Return (x, y) of the center of cell containing provided text 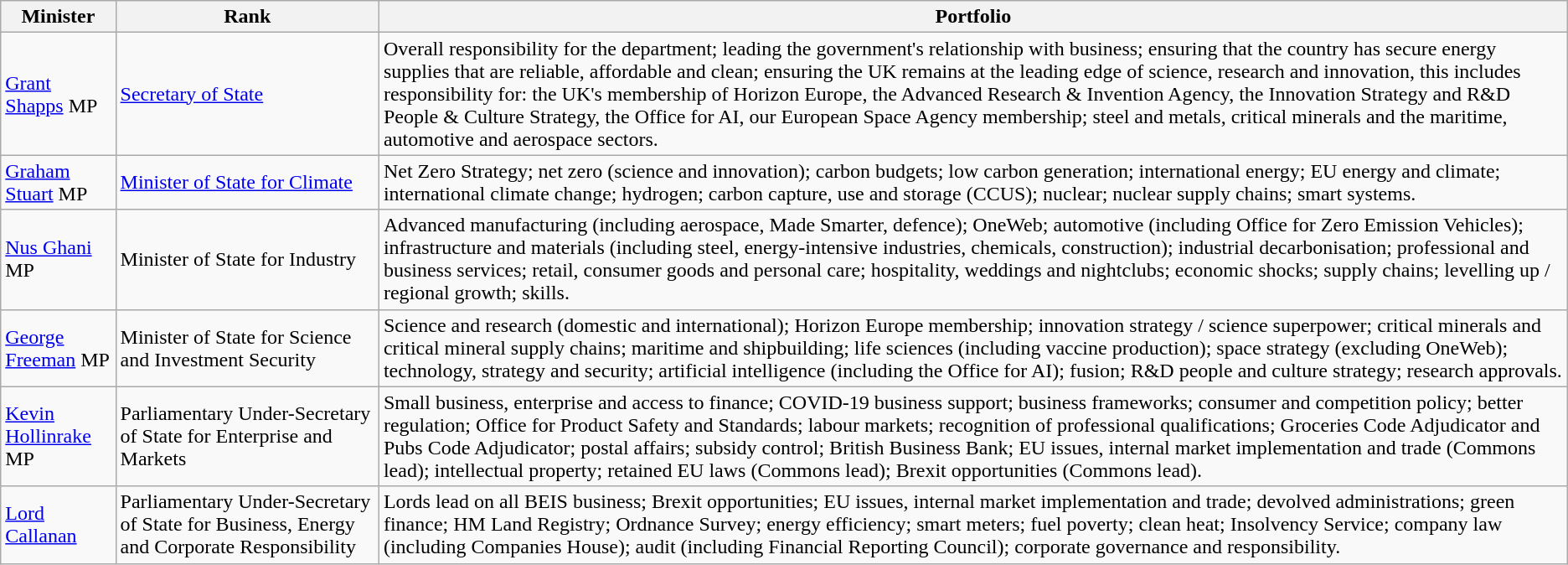
Minister (59, 17)
Grant Shapps MP (59, 94)
Rank (247, 17)
Parliamentary Under-Secretary of State for Enterprise and Markets (247, 436)
Graham Stuart MP (59, 183)
Minister of State for Industry (247, 260)
Secretary of State (247, 94)
Kevin Hollinrake MP (59, 436)
Parliamentary Under-Secretary of State for Business, Energy and Corporate Responsibility (247, 525)
Minister of State for Climate (247, 183)
George Freeman MP (59, 348)
Lord Callanan (59, 525)
Nus Ghani MP (59, 260)
Minister of State for Science and Investment Security (247, 348)
Portfolio (973, 17)
